Scan for the cell matching the given text and deliver its (x, y) coordinate at center. 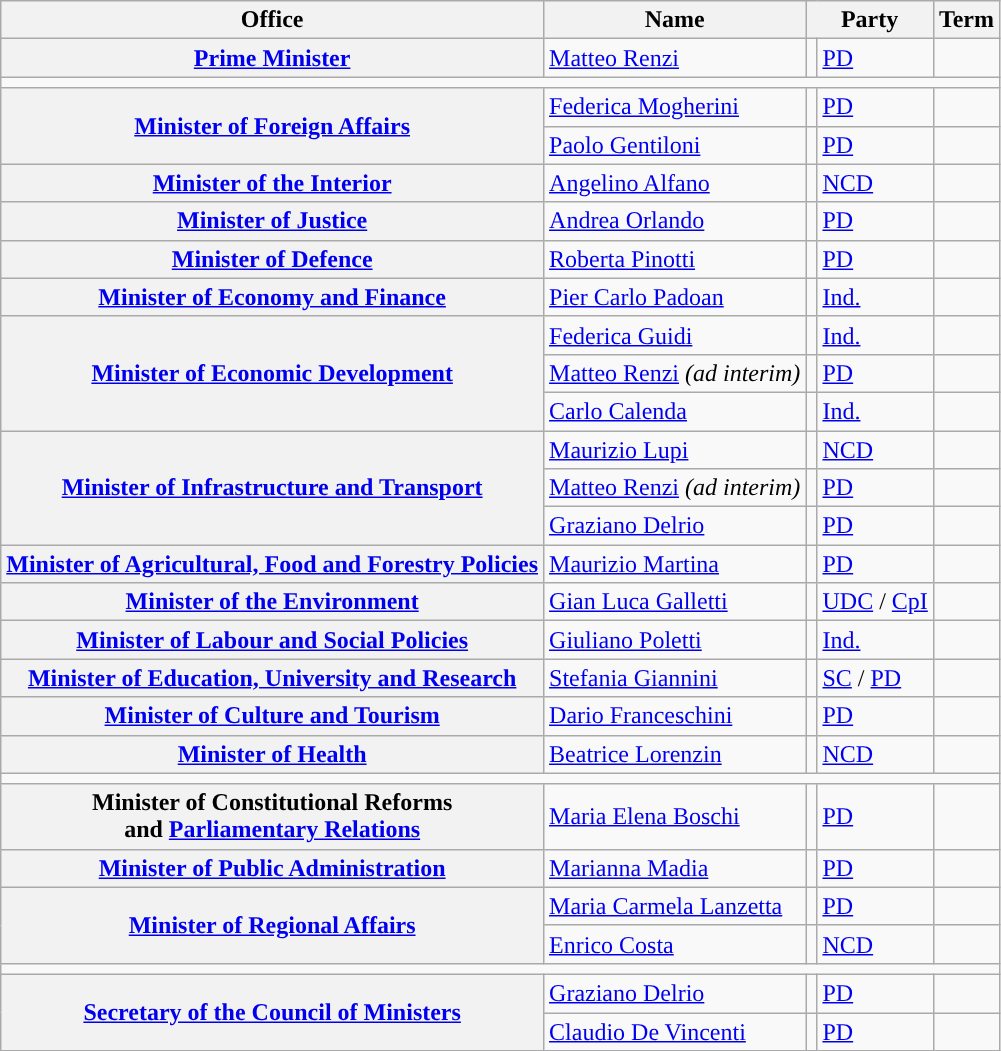
Minister of Infrastructure and Transport (272, 487)
Minister of Public Administration (272, 868)
Maria Carmela Lanzetta (675, 906)
Minister of Justice (272, 221)
Minister of the Environment (272, 602)
Minister of Culture and Tourism (272, 716)
Minister of Agricultural, Food and Forestry Policies (272, 564)
Office (272, 20)
Dario Franceschini (675, 716)
Minister of Health (272, 754)
Pier Carlo Padoan (675, 297)
Name (675, 20)
Maria Elena Boschi (675, 816)
SC / PD (875, 678)
Federica Guidi (675, 335)
Enrico Costa (675, 944)
Secretary of the Council of Ministers (272, 1012)
Minister of Economy and Finance (272, 297)
Gian Luca Galletti (675, 602)
Matteo Renzi (675, 58)
Minister of Education, University and Research (272, 678)
Party (870, 20)
Angelino Alfano (675, 183)
Maurizio Lupi (675, 449)
Paolo Gentiloni (675, 145)
Minister of Constitutional Reformsand Parliamentary Relations (272, 816)
Beatrice Lorenzin (675, 754)
Claudio De Vincenti (675, 1031)
Marianna Madia (675, 868)
Andrea Orlando (675, 221)
Maurizio Martina (675, 564)
Term (966, 20)
Minister of Economic Development (272, 373)
Roberta Pinotti (675, 259)
Federica Mogherini (675, 107)
Giuliano Poletti (675, 640)
Minister of Regional Affairs (272, 925)
Carlo Calenda (675, 411)
UDC / CpI (875, 602)
Minister of Defence (272, 259)
Minister of the Interior (272, 183)
Stefania Giannini (675, 678)
Minister of Foreign Affairs (272, 126)
Prime Minister (272, 58)
Minister of Labour and Social Policies (272, 640)
